From the cell containing the given text, extract its center point as (x, y) coordinate. 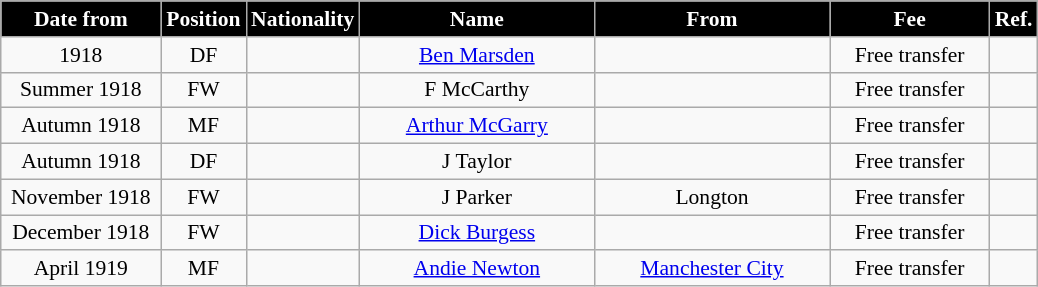
Position (204, 19)
Dick Burgess (476, 233)
J Parker (476, 197)
April 1919 (81, 269)
Andie Newton (476, 269)
Summer 1918 (81, 90)
J Taylor (476, 162)
Name (476, 19)
F McCarthy (476, 90)
Longton (712, 197)
Ref. (1014, 19)
Nationality (302, 19)
Arthur McGarry (476, 126)
December 1918 (81, 233)
From (712, 19)
1918 (81, 55)
Date from (81, 19)
Fee (910, 19)
Ben Marsden (476, 55)
November 1918 (81, 197)
Manchester City (712, 269)
